Find where the given text appears and provide that cell's center as (X, Y) coordinate. 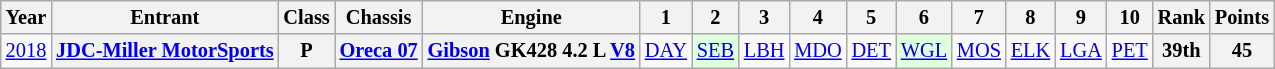
2 (716, 17)
PET (1130, 51)
Chassis (379, 17)
JDC-Miller MotorSports (164, 51)
Class (306, 17)
4 (818, 17)
LGA (1081, 51)
ELK (1030, 51)
9 (1081, 17)
39th (1182, 51)
MOS (979, 51)
8 (1030, 17)
SEB (716, 51)
LBH (764, 51)
45 (1242, 51)
Points (1242, 17)
WGL (924, 51)
Year (26, 17)
6 (924, 17)
DAY (666, 51)
10 (1130, 17)
Oreca 07 (379, 51)
Rank (1182, 17)
Entrant (164, 17)
7 (979, 17)
Engine (532, 17)
5 (872, 17)
P (306, 51)
Gibson GK428 4.2 L V8 (532, 51)
2018 (26, 51)
1 (666, 17)
MDO (818, 51)
DET (872, 51)
3 (764, 17)
